Scan for the cell matching the given text and deliver its [x, y] coordinate at center. 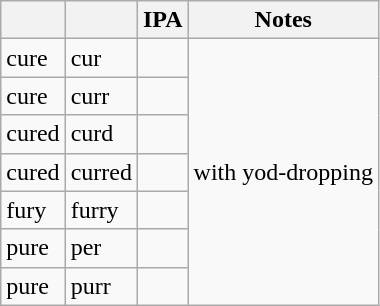
with yod-dropping [283, 172]
curd [101, 134]
furry [101, 210]
IPA [162, 20]
fury [33, 210]
curr [101, 96]
per [101, 248]
purr [101, 286]
curred [101, 172]
Notes [283, 20]
cur [101, 58]
